Extract the [x, y] coordinate from the center of the cell holding the provided text.  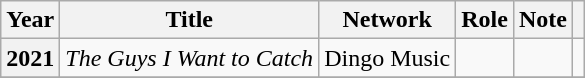
The Guys I Want to Catch [190, 58]
Title [190, 20]
Note [542, 20]
Year [30, 20]
Dingo Music [388, 58]
Network [388, 20]
Role [485, 20]
2021 [30, 58]
